For the text-containing cell, return its midpoint in (x, y) coordinate format. 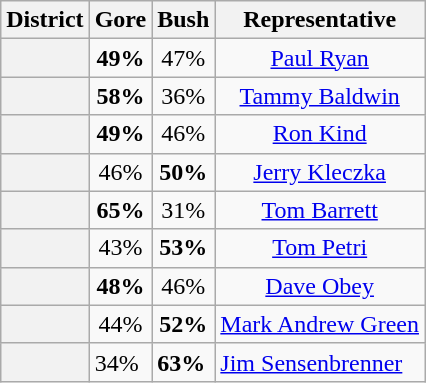
43% (120, 248)
Paul Ryan (320, 58)
Dave Obey (320, 286)
31% (184, 210)
44% (120, 324)
District (45, 20)
48% (120, 286)
Ron Kind (320, 134)
47% (184, 58)
Jerry Kleczka (320, 172)
Gore (120, 20)
Bush (184, 20)
Tom Petri (320, 248)
Tammy Baldwin (320, 96)
Representative (320, 20)
58% (120, 96)
65% (120, 210)
34% (120, 362)
36% (184, 96)
Mark Andrew Green (320, 324)
Tom Barrett (320, 210)
Jim Sensenbrenner (320, 362)
50% (184, 172)
53% (184, 248)
52% (184, 324)
63% (184, 362)
